Search for the cell housing the specified text and yield its (X, Y) center coordinate. 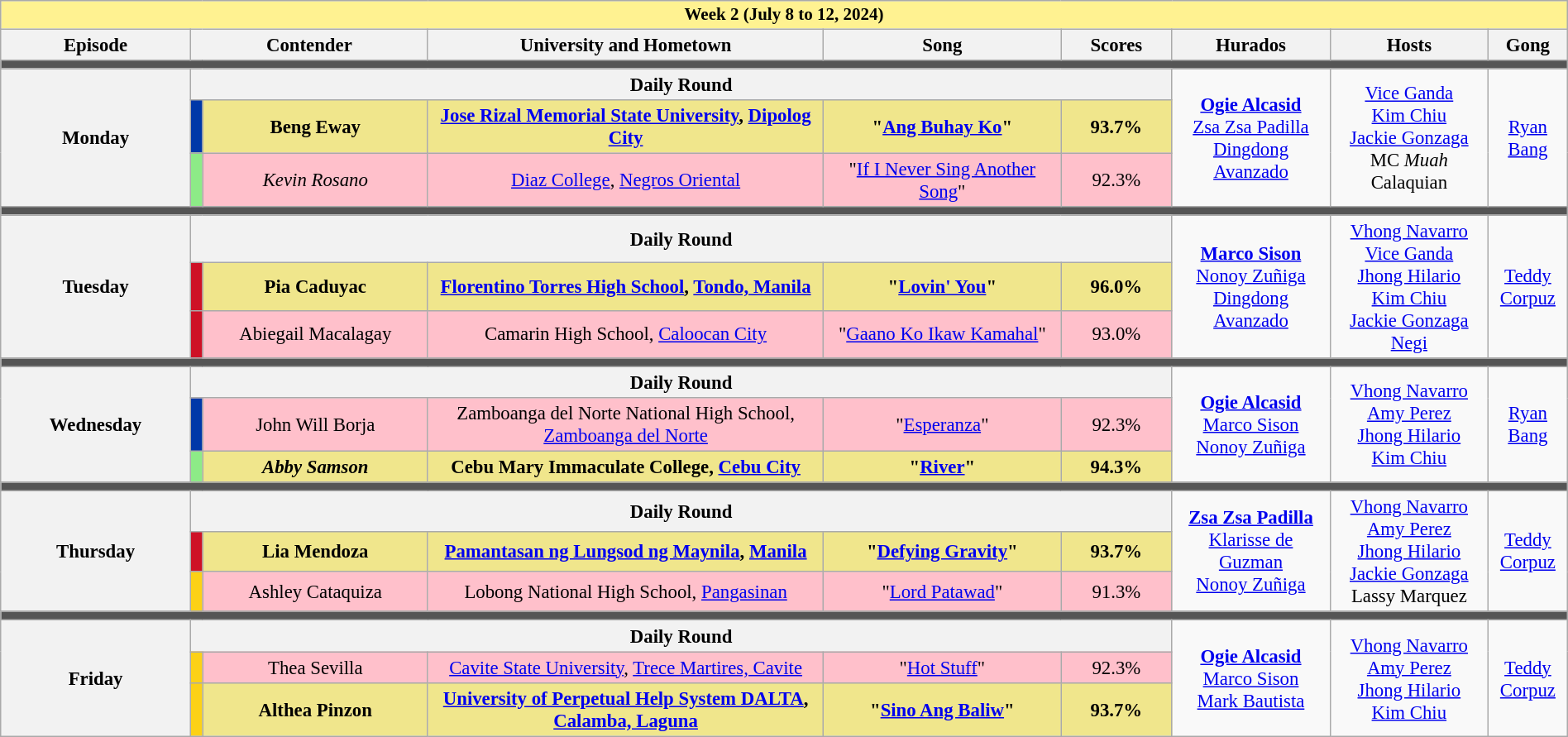
Hosts (1409, 45)
Thursday (96, 552)
Zsa Zsa PadillaKlarisse de GuzmanNonoy Zuñiga (1250, 552)
"Lord Patawad" (943, 592)
"Esperanza" (943, 425)
Pamantasan ng Lungsod ng Maynila, Manila (625, 551)
Camarin High School, Caloocan City (625, 334)
John Will Borja (315, 425)
94.3% (1116, 467)
Thea Sevilla (315, 668)
Week 2 (July 8 to 12, 2024) (784, 15)
Friday (96, 678)
Lobong National High School, Pangasinan (625, 592)
"Lovin' You" (943, 287)
Tuesday (96, 286)
Jose Rizal Memorial State University, Dipolog City (625, 127)
Pia Caduyac (315, 287)
Gong (1528, 45)
"Defying Gravity" (943, 551)
Althea Pinzon (315, 710)
Abby Samson (315, 467)
"Ang Buhay Ko" (943, 127)
"River" (943, 467)
Vhong NavarroVice GandaJhong HilarioKim ChiuJackie GonzagaNegi (1409, 286)
Zamboanga del Norte National High School, Zamboanga del Norte (625, 425)
Ashley Cataquiza (315, 592)
Wednesday (96, 425)
Lia Mendoza (315, 551)
91.3% (1116, 592)
Diaz College, Negros Oriental (625, 180)
"Gaano Ko Ikaw Kamahal" (943, 334)
Contender (309, 45)
Scores (1116, 45)
Abiegail Macalagay (315, 334)
Cavite State University, Trece Martires, Cavite (625, 668)
Monday (96, 137)
Song (943, 45)
Marco SisonNonoy ZuñigaDingdong Avanzado (1250, 286)
University of Perpetual Help System DALTA, Calamba, Laguna (625, 710)
"Hot Stuff" (943, 668)
Hurados (1250, 45)
96.0% (1116, 287)
"Sino Ang Baliw" (943, 710)
University and Hometown (625, 45)
Beng Eway (315, 127)
93.0% (1116, 334)
Ogie AlcasidMarco SisonNonoy Zuñiga (1250, 425)
Florentino Torres High School, Tondo, Manila (625, 287)
Vhong NavarroAmy PerezJhong HilarioJackie GonzagaLassy Marquez (1409, 552)
Ogie AlcasidZsa Zsa PadillaDingdong Avanzado (1250, 137)
Kevin Rosano (315, 180)
"If I Never Sing Another Song" (943, 180)
Episode (96, 45)
Vice GandaKim ChiuJackie GonzagaMC Muah Calaquian (1409, 137)
Cebu Mary Immaculate College, Cebu City (625, 467)
Ogie AlcasidMarco SisonMark Bautista (1250, 678)
